Determine the [x, y] coordinate at the center of the cell enclosing the given text.  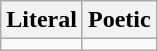
Literal [42, 20]
Poetic [119, 20]
